Pinpoint the cell where the given text exists, returning its (x, y) midpoint coordinate. 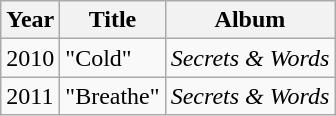
Album (250, 20)
2011 (30, 96)
"Cold" (112, 58)
2010 (30, 58)
Title (112, 20)
Year (30, 20)
"Breathe" (112, 96)
